Capture the cell that displays the provided text and extract its [x, y] central coordinate. 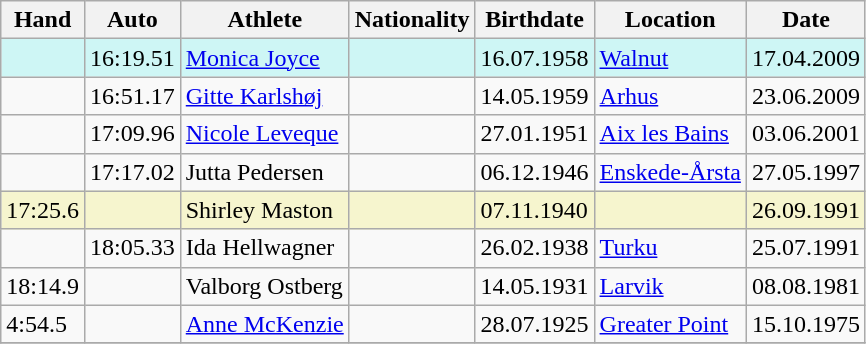
Hand [43, 20]
14.05.1931 [534, 286]
Enskede-Årsta [670, 172]
Arhus [670, 96]
17:25.6 [43, 210]
03.06.2001 [806, 134]
Birthdate [534, 20]
06.12.1946 [534, 172]
Anne McKenzie [264, 324]
Shirley Maston [264, 210]
26.02.1938 [534, 248]
Walnut [670, 58]
17.04.2009 [806, 58]
4:54.5 [43, 324]
18:05.33 [132, 248]
27.05.1997 [806, 172]
28.07.1925 [534, 324]
Location [670, 20]
23.06.2009 [806, 96]
Athlete [264, 20]
Gitte Karlshøj [264, 96]
Nationality [412, 20]
16:19.51 [132, 58]
Ida Hellwagner [264, 248]
Auto [132, 20]
Date [806, 20]
17:17.02 [132, 172]
16.07.1958 [534, 58]
15.10.1975 [806, 324]
07.11.1940 [534, 210]
Nicole Leveque [264, 134]
Larvik [670, 286]
14.05.1959 [534, 96]
26.09.1991 [806, 210]
16:51.17 [132, 96]
18:14.9 [43, 286]
Jutta Pedersen [264, 172]
17:09.96 [132, 134]
Valborg Ostberg [264, 286]
Turku [670, 248]
Greater Point [670, 324]
08.08.1981 [806, 286]
Monica Joyce [264, 58]
Aix les Bains [670, 134]
27.01.1951 [534, 134]
25.07.1991 [806, 248]
